Pinpoint the cell where the given text exists, returning its [x, y] midpoint coordinate. 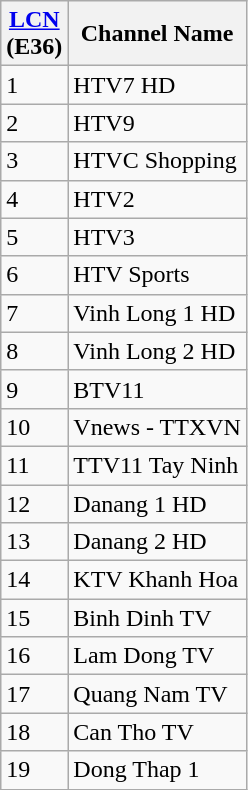
2 [34, 123]
13 [34, 542]
HTV7 HD [158, 85]
14 [34, 580]
KTV Khanh Hoa [158, 580]
Binh Dinh TV [158, 618]
TTV11 Tay Ninh [158, 465]
Danang 1 HD [158, 503]
Danang 2 HD [158, 542]
17 [34, 694]
7 [34, 313]
4 [34, 199]
Vinh Long 2 HD [158, 351]
16 [34, 656]
HTV9 [158, 123]
HTVC Shopping [158, 161]
5 [34, 237]
Lam Dong TV [158, 656]
15 [34, 618]
11 [34, 465]
Can Tho TV [158, 732]
12 [34, 503]
3 [34, 161]
BTV11 [158, 389]
19 [34, 770]
HTV Sports [158, 275]
18 [34, 732]
Dong Thap 1 [158, 770]
6 [34, 275]
10 [34, 427]
Vinh Long 1 HD [158, 313]
Quang Nam TV [158, 694]
HTV2 [158, 199]
1 [34, 85]
Vnews - TTXVN [158, 427]
Channel Name [158, 34]
HTV3 [158, 237]
LCN (E36) [34, 34]
8 [34, 351]
9 [34, 389]
